Return the [x, y] coordinate for the center point of the cell that contains the specified text.  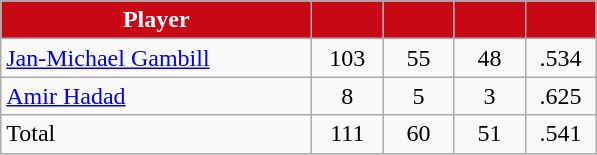
48 [490, 58]
Jan-Michael Gambill [156, 58]
Player [156, 20]
8 [348, 96]
.534 [560, 58]
Total [156, 134]
.625 [560, 96]
3 [490, 96]
111 [348, 134]
55 [418, 58]
Amir Hadad [156, 96]
60 [418, 134]
.541 [560, 134]
5 [418, 96]
103 [348, 58]
51 [490, 134]
